Scan for the cell matching the given text and deliver its (x, y) coordinate at center. 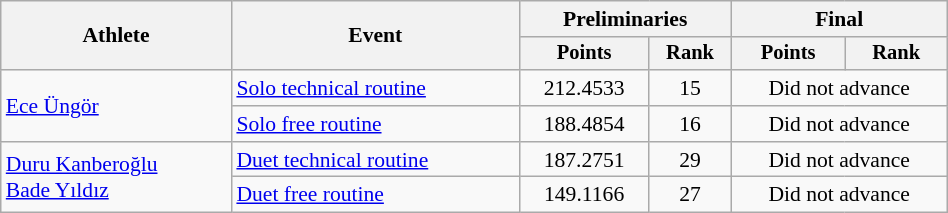
27 (690, 195)
15 (690, 88)
Duru KanberoğluBade Yıldız (116, 178)
Solo free routine (375, 124)
Duet technical routine (375, 160)
29 (690, 160)
212.4533 (584, 88)
Solo technical routine (375, 88)
Event (375, 36)
149.1166 (584, 195)
Duet free routine (375, 195)
16 (690, 124)
187.2751 (584, 160)
Final (839, 19)
Ece Üngör (116, 106)
Preliminaries (625, 19)
188.4854 (584, 124)
Athlete (116, 36)
